Search for the cell housing the specified text and yield its (X, Y) center coordinate. 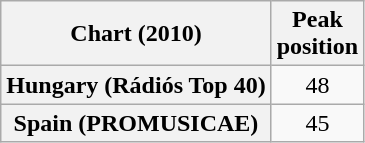
Chart (2010) (136, 34)
Peakposition (317, 34)
Spain (PROMUSICAE) (136, 123)
Hungary (Rádiós Top 40) (136, 85)
45 (317, 123)
48 (317, 85)
